Scan for the cell matching the given text and deliver its (X, Y) coordinate at center. 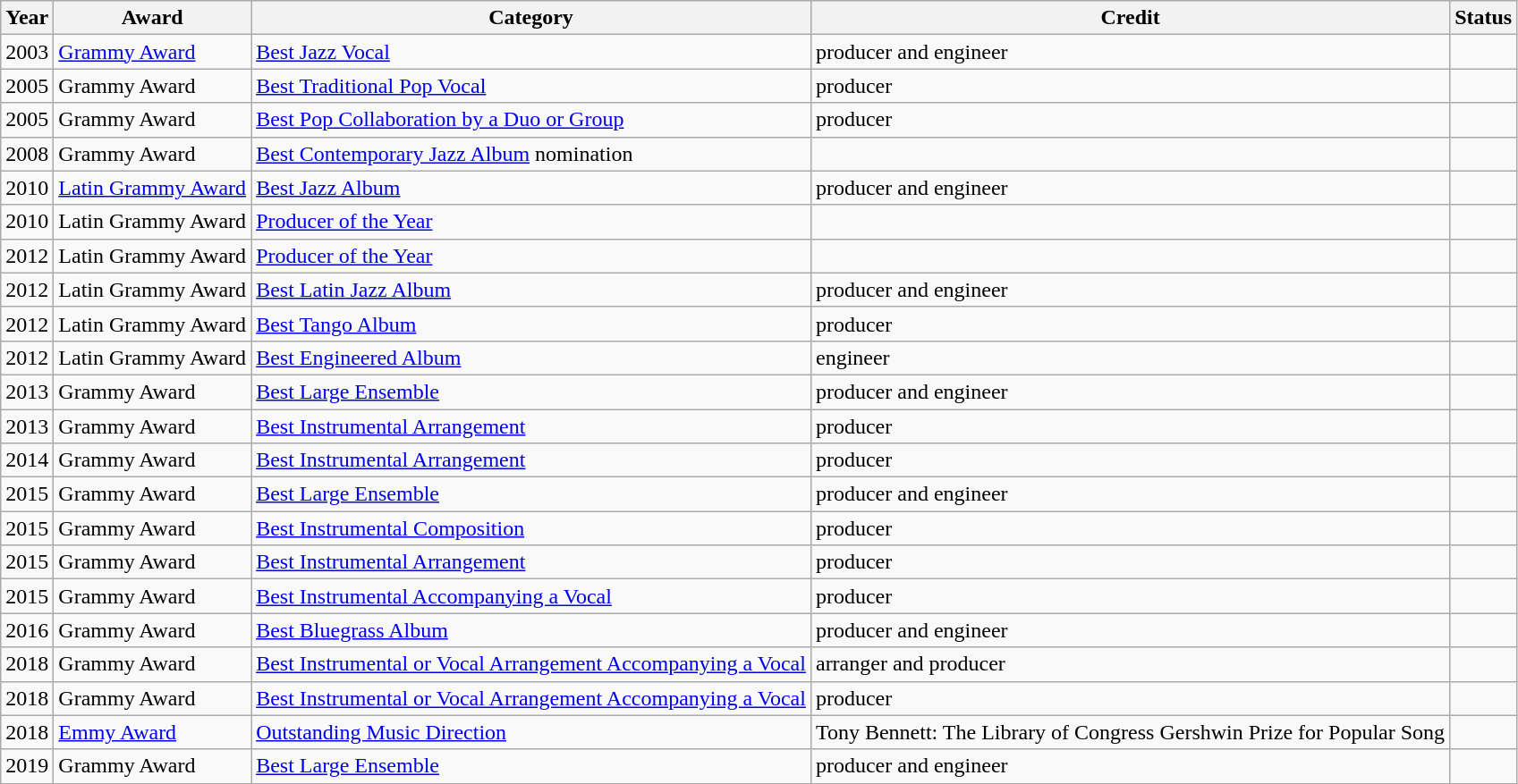
Best Instrumental Composition (531, 528)
Emmy Award (152, 732)
Award (152, 18)
2016 (27, 630)
Year (27, 18)
Tony Bennett: The Library of Congress Gershwin Prize for Popular Song (1130, 732)
Best Traditional Pop Vocal (531, 86)
Best Latin Jazz Album (531, 290)
Credit (1130, 18)
2008 (27, 154)
2014 (27, 460)
2019 (27, 766)
Category (531, 18)
engineer (1130, 358)
Best Tango Album (531, 324)
Best Engineered Album (531, 358)
arranger and producer (1130, 664)
Outstanding Music Direction (531, 732)
Best Jazz Vocal (531, 52)
Best Instrumental Accompanying a Vocal (531, 596)
Status (1483, 18)
Best Bluegrass Album (531, 630)
Best Pop Collaboration by a Duo or Group (531, 120)
Best Contemporary Jazz Album nomination (531, 154)
Best Jazz Album (531, 188)
2003 (27, 52)
